Return (x, y) of the center of cell containing provided text 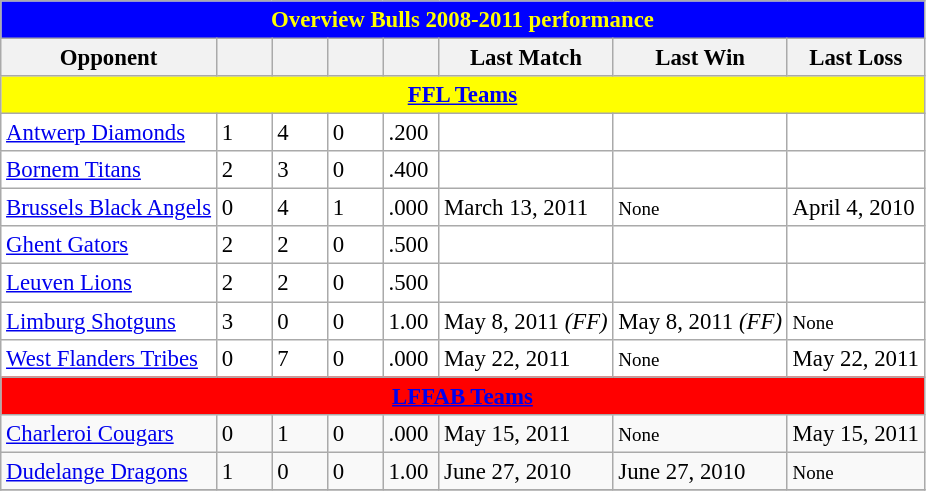
Leuven Lions (109, 283)
Last Loss (856, 58)
Last Match (526, 58)
LFFAB Teams (462, 396)
Limburg Shotguns (109, 321)
April 4, 2010 (856, 208)
Last Win (700, 58)
Bornem Titans (109, 170)
Dudelange Dragons (109, 471)
.400 (411, 170)
.200 (411, 133)
7 (300, 358)
Overview Bulls 2008-2011 performance (462, 20)
Ghent Gators (109, 245)
Brussels Black Angels (109, 208)
Opponent (109, 58)
West Flanders Tribes (109, 358)
Charleroi Cougars (109, 433)
March 13, 2011 (526, 208)
Antwerp Diamonds (109, 133)
FFL Teams (462, 95)
